Determine the [x, y] coordinate at the center of the cell enclosing the given text.  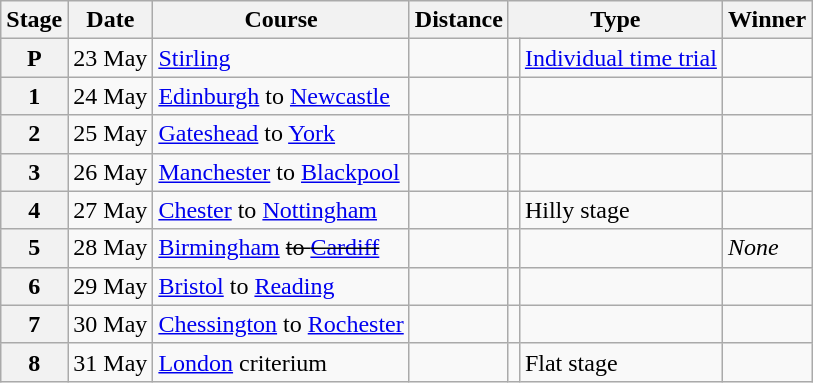
28 May [110, 248]
Gateshead to York [281, 134]
P [34, 58]
30 May [110, 324]
Bristol to Reading [281, 286]
24 May [110, 96]
Edinburgh to Newcastle [281, 96]
Flat stage [620, 362]
5 [34, 248]
Stage [34, 20]
Birmingham to Cardiff [281, 248]
7 [34, 324]
2 [34, 134]
None [766, 248]
8 [34, 362]
6 [34, 286]
Individual time trial [620, 58]
Manchester to Blackpool [281, 172]
29 May [110, 286]
Hilly stage [620, 210]
Type [615, 20]
4 [34, 210]
Winner [766, 20]
26 May [110, 172]
London criterium [281, 362]
Date [110, 20]
25 May [110, 134]
1 [34, 96]
Chessington to Rochester [281, 324]
27 May [110, 210]
23 May [110, 58]
Stirling [281, 58]
Course [281, 20]
31 May [110, 362]
Chester to Nottingham [281, 210]
Distance [458, 20]
3 [34, 172]
